Extract the [x, y] coordinate from the center of the cell holding the provided text.  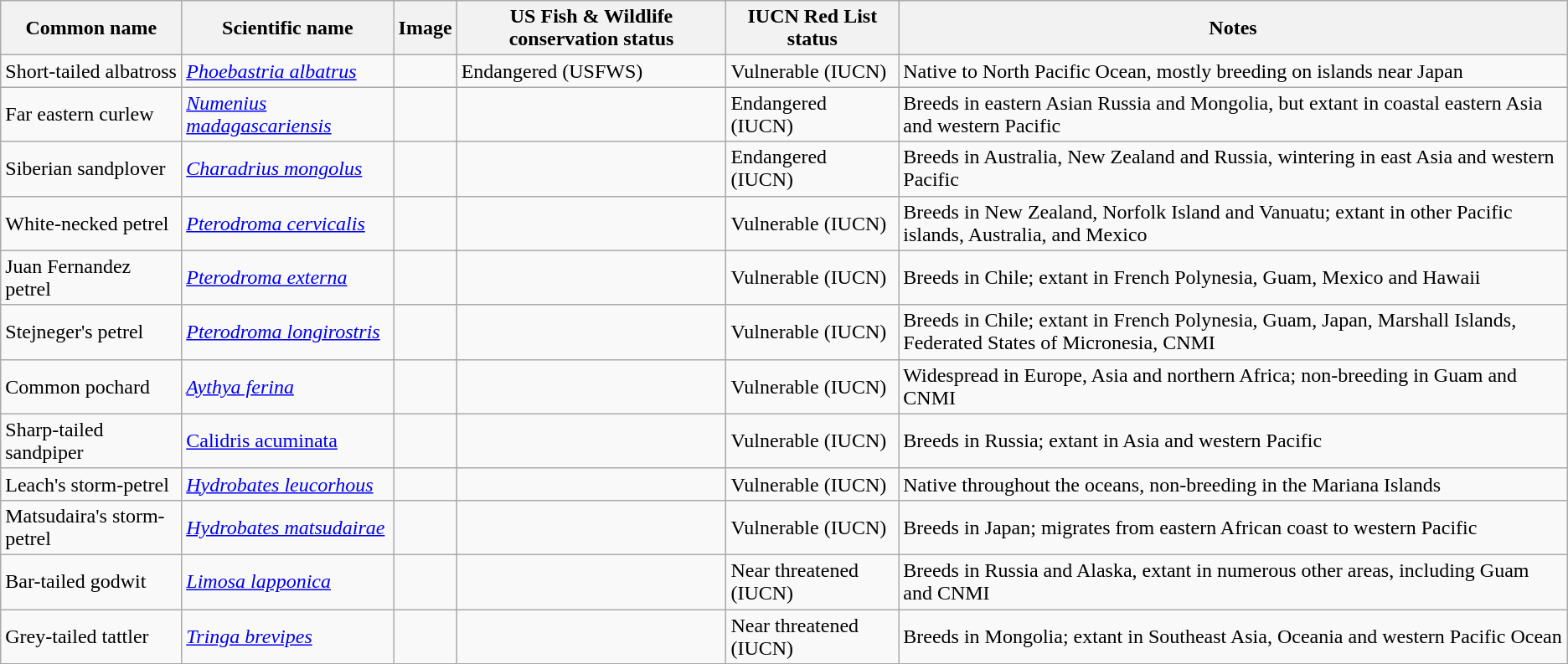
Far eastern curlew [91, 114]
Breeds in Chile; extant in French Polynesia, Guam, Mexico and Hawaii [1233, 278]
Sharp-tailed sandpiper [91, 440]
Breeds in New Zealand, Norfolk Island and Vanuatu; extant in other Pacific islands, Australia, and Mexico [1233, 223]
Numenius madagascariensis [288, 114]
Bar-tailed godwit [91, 581]
Aythya ferina [288, 387]
Pterodroma externa [288, 278]
US Fish & Wildlife conservation status [591, 28]
Short-tailed albatross [91, 71]
Breeds in Mongolia; extant in Southeast Asia, Oceania and western Pacific Ocean [1233, 636]
Phoebastria albatrus [288, 71]
Endangered (USFWS) [591, 71]
Common pochard [91, 387]
Breeds in Japan; migrates from eastern African coast to western Pacific [1233, 528]
Breeds in Chile; extant in French Polynesia, Guam, Japan, Marshall Islands, Federated States of Micronesia, CNMI [1233, 332]
Tringa brevipes [288, 636]
Breeds in Australia, New Zealand and Russia, wintering in east Asia and western Pacific [1233, 169]
Charadrius mongolus [288, 169]
Common name [91, 28]
Matsudaira's storm-petrel [91, 528]
Juan Fernandez petrel [91, 278]
Scientific name [288, 28]
IUCN Red List status [812, 28]
Hydrobates leucorhous [288, 484]
Limosa lapponica [288, 581]
Breeds in Russia and Alaska, extant in numerous other areas, including Guam and CNMI [1233, 581]
Breeds in eastern Asian Russia and Mongolia, but extant in coastal eastern Asia and western Pacific [1233, 114]
Notes [1233, 28]
Leach's storm-petrel [91, 484]
Hydrobates matsudairae [288, 528]
Grey-tailed tattler [91, 636]
Stejneger's petrel [91, 332]
Native throughout the oceans, non-breeding in the Mariana Islands [1233, 484]
Siberian sandplover [91, 169]
Calidris acuminata [288, 440]
Pterodroma cervicalis [288, 223]
Image [426, 28]
Widespread in Europe, Asia and northern Africa; non-breeding in Guam and CNMI [1233, 387]
White-necked petrel [91, 223]
Native to North Pacific Ocean, mostly breeding on islands near Japan [1233, 71]
Pterodroma longirostris [288, 332]
Breeds in Russia; extant in Asia and western Pacific [1233, 440]
